Scan for the cell matching the given text and deliver its [X, Y] coordinate at center. 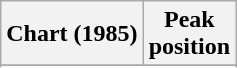
Peak position [189, 34]
Chart (1985) [72, 34]
